Return (X, Y) of the center of cell containing provided text 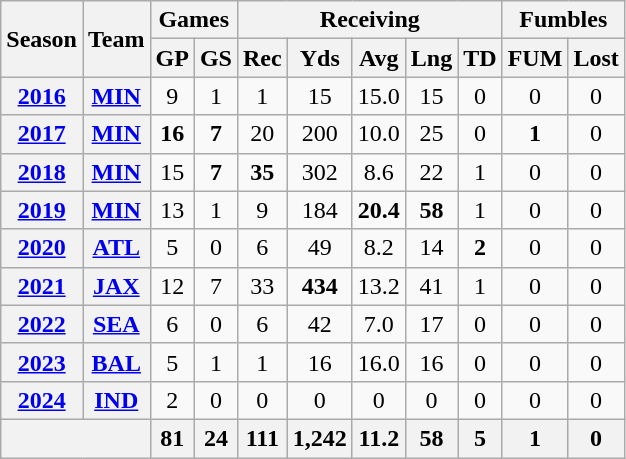
Games (194, 20)
SEA (116, 324)
25 (431, 134)
41 (431, 286)
16.0 (378, 362)
Lost (596, 58)
2018 (42, 172)
13.2 (378, 286)
14 (431, 248)
35 (262, 172)
111 (262, 438)
Lng (431, 58)
8.6 (378, 172)
Rec (262, 58)
17 (431, 324)
2016 (42, 96)
Avg (378, 58)
15.0 (378, 96)
IND (116, 400)
42 (320, 324)
2019 (42, 210)
FUM (535, 58)
8.2 (378, 248)
10.0 (378, 134)
2017 (42, 134)
1,242 (320, 438)
JAX (116, 286)
33 (262, 286)
434 (320, 286)
2024 (42, 400)
20.4 (378, 210)
302 (320, 172)
Season (42, 39)
TD (480, 58)
GS (216, 58)
81 (172, 438)
24 (216, 438)
184 (320, 210)
2023 (42, 362)
7.0 (378, 324)
11.2 (378, 438)
12 (172, 286)
Receiving (370, 20)
Fumbles (563, 20)
200 (320, 134)
22 (431, 172)
ATL (116, 248)
BAL (116, 362)
Team (116, 39)
13 (172, 210)
Yds (320, 58)
2020 (42, 248)
2021 (42, 286)
49 (320, 248)
GP (172, 58)
20 (262, 134)
2022 (42, 324)
